Locate the cell with the specified text and output its [X, Y] center coordinate. 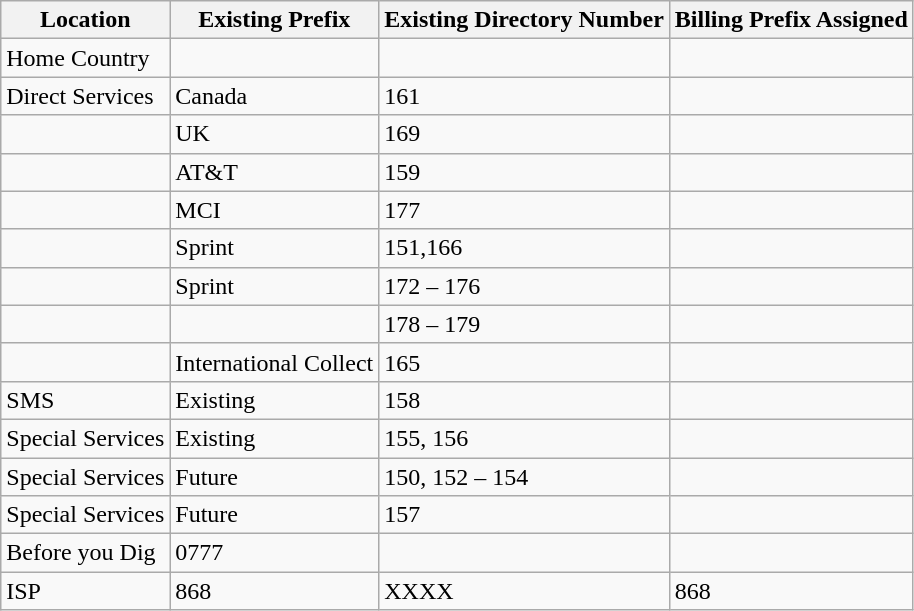
0777 [274, 553]
150, 152 – 154 [524, 477]
Before you Dig [86, 553]
AT&T [274, 172]
157 [524, 515]
178 – 179 [524, 324]
Location [86, 20]
SMS [86, 400]
UK [274, 134]
Direct Services [86, 96]
165 [524, 362]
Existing Directory Number [524, 20]
ISP [86, 591]
158 [524, 400]
177 [524, 210]
159 [524, 172]
161 [524, 96]
MCI [274, 210]
International Collect [274, 362]
XXXX [524, 591]
Billing Prefix Assigned [791, 20]
151,166 [524, 248]
155, 156 [524, 438]
169 [524, 134]
172 – 176 [524, 286]
Home Country [86, 58]
Canada [274, 96]
Existing Prefix [274, 20]
